For the text-containing cell, return its midpoint in (x, y) coordinate format. 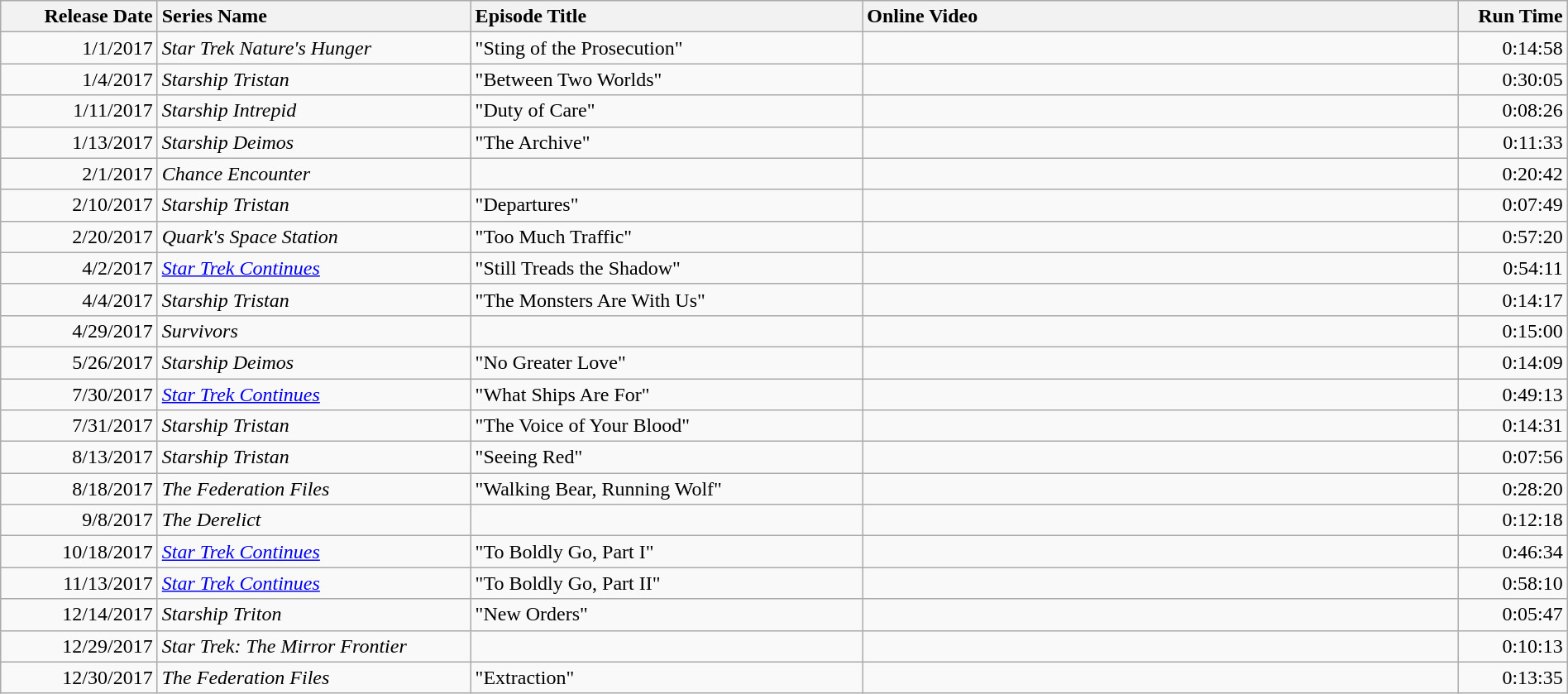
0:58:10 (1513, 583)
1/4/2017 (79, 79)
"What Ships Are For" (667, 395)
12/29/2017 (79, 646)
8/13/2017 (79, 457)
9/8/2017 (79, 520)
Release Date (79, 17)
8/18/2017 (79, 489)
0:07:56 (1513, 457)
"To Boldly Go, Part I" (667, 552)
11/13/2017 (79, 583)
Quark's Space Station (314, 237)
"Extraction" (667, 677)
"Between Two Worlds" (667, 79)
Star Trek Nature's Hunger (314, 48)
Run Time (1513, 17)
Online Video (1160, 17)
Starship Triton (314, 615)
10/18/2017 (79, 552)
"New Orders" (667, 615)
"Departures" (667, 205)
12/30/2017 (79, 677)
0:20:42 (1513, 174)
The Derelict (314, 520)
12/14/2017 (79, 615)
0:57:20 (1513, 237)
4/29/2017 (79, 331)
"No Greater Love" (667, 362)
7/31/2017 (79, 426)
"Seeing Red" (667, 457)
4/2/2017 (79, 268)
"Duty of Care" (667, 111)
"Too Much Traffic" (667, 237)
"Still Treads the Shadow" (667, 268)
0:49:13 (1513, 395)
2/10/2017 (79, 205)
"To Boldly Go, Part II" (667, 583)
2/20/2017 (79, 237)
0:15:00 (1513, 331)
"The Archive" (667, 142)
0:14:31 (1513, 426)
0:11:33 (1513, 142)
0:08:26 (1513, 111)
0:14:17 (1513, 299)
"The Monsters Are With Us" (667, 299)
0:07:49 (1513, 205)
0:14:58 (1513, 48)
"Walking Bear, Running Wolf" (667, 489)
0:12:18 (1513, 520)
Starship Intrepid (314, 111)
0:13:35 (1513, 677)
7/30/2017 (79, 395)
1/13/2017 (79, 142)
"The Voice of Your Blood" (667, 426)
Episode Title (667, 17)
1/11/2017 (79, 111)
1/1/2017 (79, 48)
Star Trek: The Mirror Frontier (314, 646)
0:46:34 (1513, 552)
Survivors (314, 331)
0:14:09 (1513, 362)
Chance Encounter (314, 174)
0:10:13 (1513, 646)
2/1/2017 (79, 174)
0:05:47 (1513, 615)
"Sting of the Prosecution" (667, 48)
4/4/2017 (79, 299)
0:54:11 (1513, 268)
Series Name (314, 17)
0:30:05 (1513, 79)
0:28:20 (1513, 489)
5/26/2017 (79, 362)
